Identify which cell holds the provided text, then report its [X, Y] central coordinate. 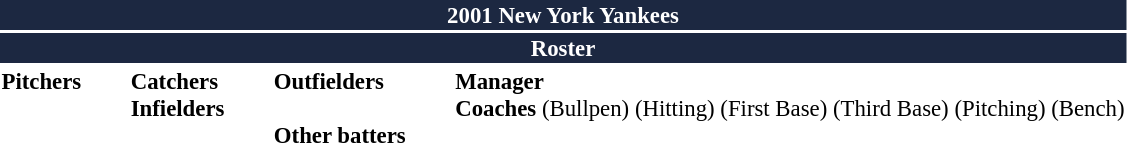
Roster [563, 48]
2001 New York Yankees [563, 15]
